Search for the cell housing the specified text and yield its (x, y) center coordinate. 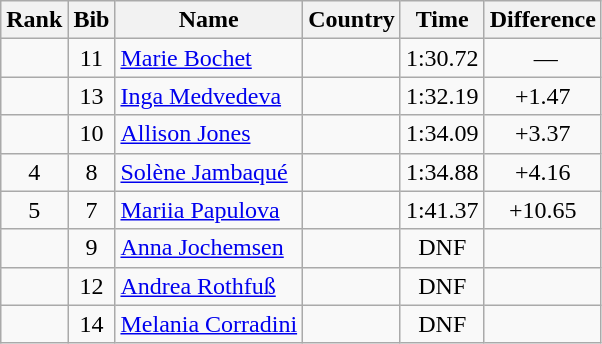
1:34.88 (442, 172)
10 (92, 134)
1:34.09 (442, 134)
+3.37 (542, 134)
8 (92, 172)
Rank (34, 20)
Melania Corradini (209, 324)
Bib (92, 20)
9 (92, 248)
Name (209, 20)
Mariia Papulova (209, 210)
Solène Jambaqué (209, 172)
Time (442, 20)
11 (92, 58)
Marie Bochet (209, 58)
+10.65 (542, 210)
— (542, 58)
13 (92, 96)
Difference (542, 20)
12 (92, 286)
7 (92, 210)
Allison Jones (209, 134)
1:41.37 (442, 210)
Country (352, 20)
+1.47 (542, 96)
Inga Medvedeva (209, 96)
1:30.72 (442, 58)
1:32.19 (442, 96)
14 (92, 324)
+4.16 (542, 172)
4 (34, 172)
Anna Jochemsen (209, 248)
5 (34, 210)
Andrea Rothfuß (209, 286)
